Determine the [x, y] coordinate at the center of the cell enclosing the given text.  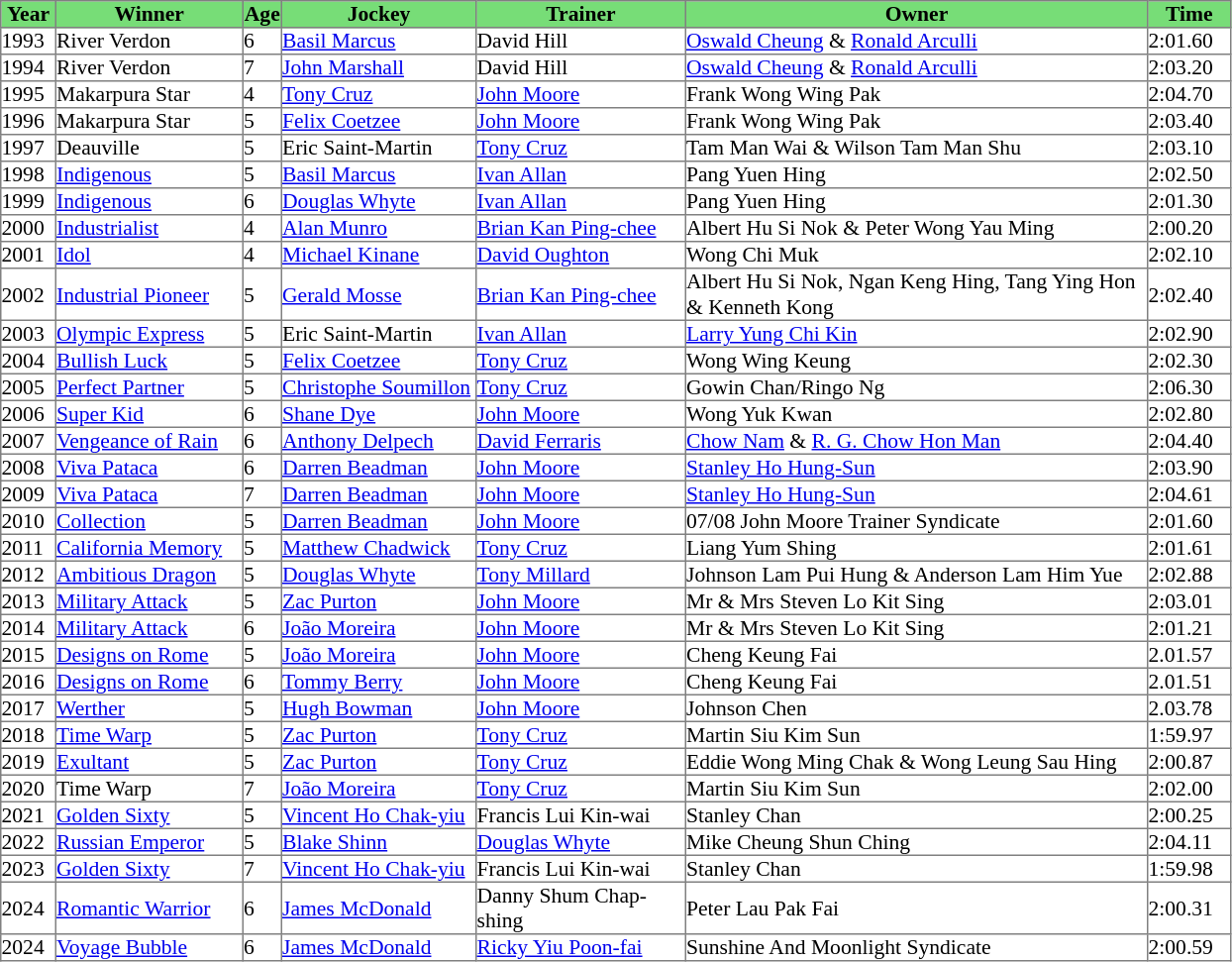
Olympic Express [149, 333]
2:01.30 [1189, 202]
Wong Yuk Kwan [916, 414]
2006 [29, 414]
2.03.78 [1189, 707]
Voyage Bubble [149, 947]
Industrial Pioneer [149, 294]
Ricky Yiu Poon-fai [581, 947]
Age [261, 14]
2022 [29, 842]
Mike Cheung Shun Ching [916, 842]
Perfect Partner [149, 386]
Matthew Chadwick [378, 547]
2009 [29, 493]
Sunshine And Moonlight Syndicate [916, 947]
2011 [29, 547]
1998 [29, 174]
2018 [29, 735]
California Memory [149, 547]
1993 [29, 42]
2:00.25 [1189, 814]
1:59.97 [1189, 735]
Hugh Bowman [378, 707]
Blake Shinn [378, 842]
2:00.20 [1189, 228]
Exultant [149, 761]
2.01.51 [1189, 682]
Bullish Luck [149, 361]
Shane Dye [378, 414]
Johnson Lam Pui Hung & Anderson Lam Him Yue [916, 575]
Albert Hu Si Nok & Peter Wong Yau Ming [916, 228]
2002 [29, 294]
2:03.20 [1189, 67]
David Oughton [581, 256]
2023 [29, 868]
2:04.11 [1189, 842]
Jockey [378, 14]
1996 [29, 121]
2016 [29, 682]
Alan Munro [378, 228]
Gerald Mosse [378, 294]
Wong Wing Keung [916, 361]
Christophe Soumillon [378, 386]
2000 [29, 228]
2:02.10 [1189, 256]
2001 [29, 256]
Ambitious Dragon [149, 575]
Anthony Delpech [378, 440]
2017 [29, 707]
2:04.70 [1189, 95]
1994 [29, 67]
David Ferraris [581, 440]
1999 [29, 202]
2:02.50 [1189, 174]
1997 [29, 149]
2:06.30 [1189, 386]
2019 [29, 761]
2015 [29, 654]
Year [29, 14]
2004 [29, 361]
2021 [29, 814]
Winner [149, 14]
Larry Yung Chi Kin [916, 333]
John Marshall [378, 67]
Collection [149, 521]
Gowin Chan/Ringo Ng [916, 386]
Vengeance of Rain [149, 440]
Michael Kinane [378, 256]
2007 [29, 440]
2:02.80 [1189, 414]
07/08 John Moore Trainer Syndicate [916, 521]
2:03.10 [1189, 149]
2020 [29, 789]
Deauville [149, 149]
Owner [916, 14]
2003 [29, 333]
Russian Emperor [149, 842]
Johnson Chen [916, 707]
2013 [29, 600]
Albert Hu Si Nok, Ngan Keng Hing, Tang Ying Hon & Kenneth Kong [916, 294]
Eddie Wong Ming Chak & Wong Leung Sau Hing [916, 761]
Tommy Berry [378, 682]
Chow Nam & R. G. Chow Hon Man [916, 440]
Tony Millard [581, 575]
2:03.01 [1189, 600]
2:01.61 [1189, 547]
2014 [29, 628]
2:04.61 [1189, 493]
2:00.31 [1189, 908]
Idol [149, 256]
2:02.40 [1189, 294]
Romantic Warrior [149, 908]
2:01.21 [1189, 628]
2010 [29, 521]
Peter Lau Pak Fai [916, 908]
2:00.87 [1189, 761]
2:02.30 [1189, 361]
1995 [29, 95]
2:02.90 [1189, 333]
Tam Man Wai & Wilson Tam Man Shu [916, 149]
2012 [29, 575]
Industrialist [149, 228]
Wong Chi Muk [916, 256]
2:02.88 [1189, 575]
1:59.98 [1189, 868]
Trainer [581, 14]
2008 [29, 468]
2.01.57 [1189, 654]
2:00.59 [1189, 947]
2:03.90 [1189, 468]
Time [1189, 14]
2:02.00 [1189, 789]
Danny Shum Chap-shing [581, 908]
2:03.40 [1189, 121]
Werther [149, 707]
2005 [29, 386]
Super Kid [149, 414]
Liang Yum Shing [916, 547]
2:04.40 [1189, 440]
